Capture the cell that displays the provided text and extract its (x, y) central coordinate. 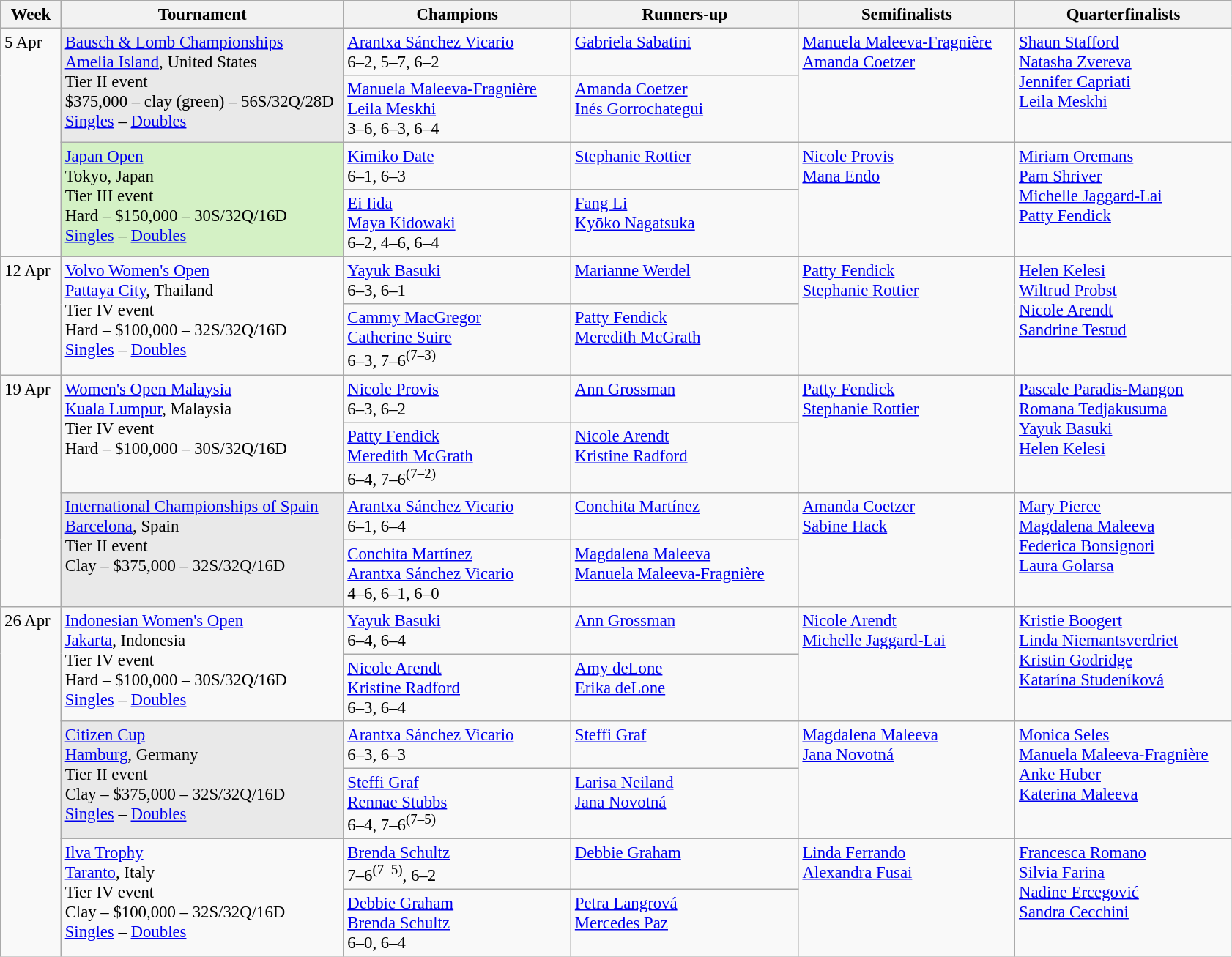
Quarterfinalists (1124, 15)
Ilva Trophy Taranto, Italy Tier IV event Clay – $100,000 – 32S/32Q/16DSingles – Doubles (202, 898)
Bausch & Lomb Championships Amelia Island, United States Tier II event $375,000 – clay (green) – 56S/32Q/28DSingles – Doubles (202, 86)
Ei Iida Maya Kidowaki 6–2, 4–6, 6–4 (457, 223)
Helen Kelesi Wiltrud Probst Nicole Arendt Sandrine Testud (1124, 316)
Nicole Arendt Michelle Jaggard-Lai (907, 664)
Steffi Graf Rennae Stubbs 6–4, 7–6(7–5) (457, 803)
Magdalena Maleeva Jana Novotná (907, 781)
Indonesian Women's Open Jakarta, Indonesia Tier IV event Hard – $100,000 – 30S/32Q/16DSingles – Doubles (202, 664)
Patty Fendick Meredith McGrath 6–4, 7–6(7–2) (457, 457)
Manuela Maleeva-Fragnière Amanda Coetzer (907, 86)
Magdalena Maleeva Manuela Maleeva-Fragnière (686, 573)
Nicole Provis Mana Endo (907, 200)
Fang Li Kyōko Nagatsuka (686, 223)
Debbie Graham (686, 864)
5 Apr (31, 143)
Amanda Coetzer Inés Gorrochategui (686, 109)
Steffi Graf (686, 745)
Yayuk Basuki6–4, 6–4 (457, 631)
Manuela Maleeva-Fragnière Leila Meskhi 3–6, 6–3, 6–4 (457, 109)
Larisa Neiland Jana Novotná (686, 803)
Debbie Graham Brenda Schultz 6–0, 6–4 (457, 923)
Linda Ferrando Alexandra Fusai (907, 898)
Petra Langrová Mercedes Paz (686, 923)
Gabriela Sabatini (686, 53)
International Championships of Spain Barcelona, Spain Tier II event Clay – $375,000 – 32S/32Q/16D (202, 549)
Yayuk Basuki6–3, 6–1 (457, 281)
Arantxa Sánchez Vicario6–2, 5–7, 6–2 (457, 53)
Champions (457, 15)
Amy deLone Erika deLone (686, 688)
26 Apr (31, 782)
Kristie Boogert Linda Niemantsverdriet Kristin Godridge Katarína Studeníková (1124, 664)
Francesca Romano Silvia Farina Nadine Ercegović Sandra Cecchini (1124, 898)
Amanda Coetzer Sabine Hack (907, 549)
Nicole Provis6–3, 6–2 (457, 398)
Patty Fendick Meredith McGrath (686, 340)
Monica Seles Manuela Maleeva-Fragnière Anke Huber Katerina Maleeva (1124, 781)
Tournament (202, 15)
Miriam Oremans Pam Shriver Michelle Jaggard-Lai Patty Fendick (1124, 200)
Arantxa Sánchez Vicario6–1, 6–4 (457, 515)
Nicole Arendt Kristine Radford (686, 457)
Conchita Martínez Arantxa Sánchez Vicario 4–6, 6–1, 6–0 (457, 573)
Arantxa Sánchez Vicario6–3, 6–3 (457, 745)
Women's Open Malaysia Kuala Lumpur, Malaysia Tier IV event Hard – $100,000 – 30S/32Q/16D (202, 433)
Conchita Martínez (686, 515)
Pascale Paradis-Mangon Romana Tedjakusuma Yayuk Basuki Helen Kelesi (1124, 433)
12 Apr (31, 316)
Semifinalists (907, 15)
Nicole Arendt Kristine Radford 6–3, 6–4 (457, 688)
Volvo Women's Open Pattaya City, Thailand Tier IV event Hard – $100,000 – 32S/32Q/16DSingles – Doubles (202, 316)
Shaun Stafford Natasha Zvereva Jennifer Capriati Leila Meskhi (1124, 86)
Mary Pierce Magdalena Maleeva Federica Bonsignori Laura Golarsa (1124, 549)
19 Apr (31, 491)
Stephanie Rottier (686, 167)
Week (31, 15)
Cammy MacGregor Catherine Suire 6–3, 7–6(7–3) (457, 340)
Runners-up (686, 15)
Marianne Werdel (686, 281)
Brenda Schultz7–6(7–5), 6–2 (457, 864)
Japan Open Tokyo, Japan Tier III event Hard – $150,000 – 30S/32Q/16DSingles – Doubles (202, 200)
Kimiko Date6–1, 6–3 (457, 167)
Citizen Cup Hamburg, Germany Tier II event Clay – $375,000 – 32S/32Q/16D Singles – Doubles (202, 781)
